Capture the cell that displays the provided text and extract its (X, Y) central coordinate. 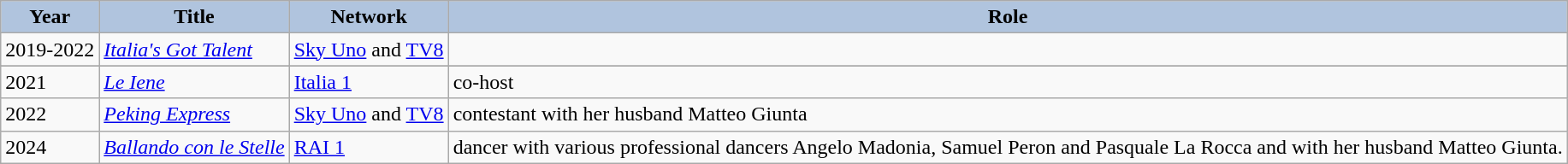
Ballando con le Stelle (194, 147)
2019-2022 (50, 50)
dancer with various professional dancers Angelo Madonia, Samuel Peron and Pasquale La Rocca and with her husband Matteo Giunta. (1008, 147)
Italia's Got Talent (194, 50)
Peking Express (194, 114)
Year (50, 17)
Title (194, 17)
2021 (50, 82)
Network (369, 17)
Le Iene (194, 82)
co-host (1008, 82)
2022 (50, 114)
RAI 1 (369, 147)
Italia 1 (369, 82)
2024 (50, 147)
contestant with her husband Matteo Giunta (1008, 114)
Role (1008, 17)
